Pinpoint the cell where the given text exists, returning its (X, Y) midpoint coordinate. 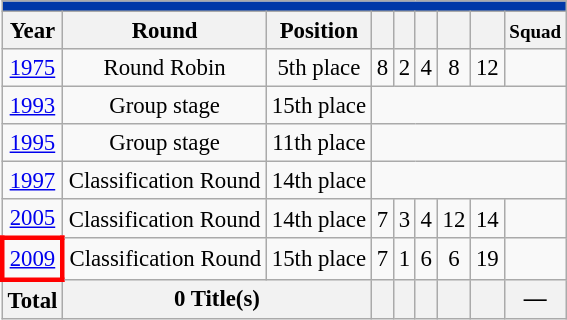
— (535, 298)
Position (318, 31)
19 (488, 260)
Year (32, 31)
2005 (32, 220)
2009 (32, 260)
Round Robin (165, 68)
1993 (32, 106)
5th place (318, 68)
1997 (32, 181)
1975 (32, 68)
1 (404, 260)
Squad (535, 31)
14 (488, 220)
1995 (32, 143)
2 (404, 68)
11th place (318, 143)
Round (165, 31)
0 Title(s) (218, 298)
Total (32, 298)
3 (404, 220)
